Search for the cell housing the specified text and yield its (X, Y) center coordinate. 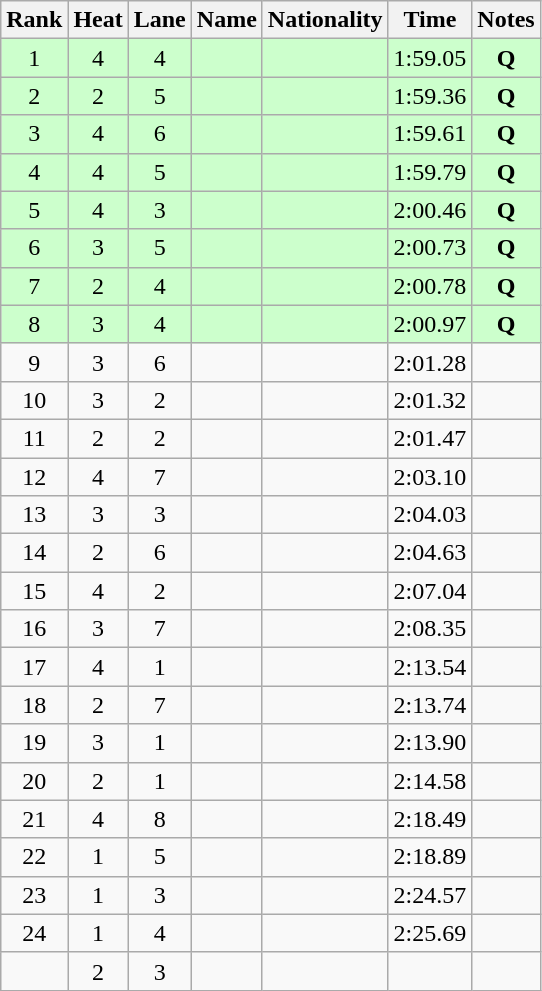
2:00.97 (430, 324)
2:00.73 (430, 248)
15 (34, 591)
2:08.35 (430, 629)
2:00.46 (430, 210)
Notes (506, 20)
1:59.36 (430, 96)
Nationality (325, 20)
2:07.04 (430, 591)
2:01.32 (430, 400)
Time (430, 20)
12 (34, 477)
Rank (34, 20)
2:01.47 (430, 438)
16 (34, 629)
2:24.57 (430, 895)
2:25.69 (430, 933)
23 (34, 895)
1:59.05 (430, 58)
19 (34, 743)
Name (226, 20)
13 (34, 515)
22 (34, 857)
2:18.49 (430, 819)
14 (34, 553)
2:13.90 (430, 743)
2:01.28 (430, 362)
20 (34, 781)
2:14.58 (430, 781)
2:04.03 (430, 515)
24 (34, 933)
2:13.54 (430, 667)
Heat (98, 20)
9 (34, 362)
17 (34, 667)
10 (34, 400)
21 (34, 819)
2:18.89 (430, 857)
11 (34, 438)
2:04.63 (430, 553)
1:59.61 (430, 134)
2:13.74 (430, 705)
18 (34, 705)
Lane (160, 20)
1:59.79 (430, 172)
2:00.78 (430, 286)
2:03.10 (430, 477)
